Return (X, Y) of the center of cell containing provided text 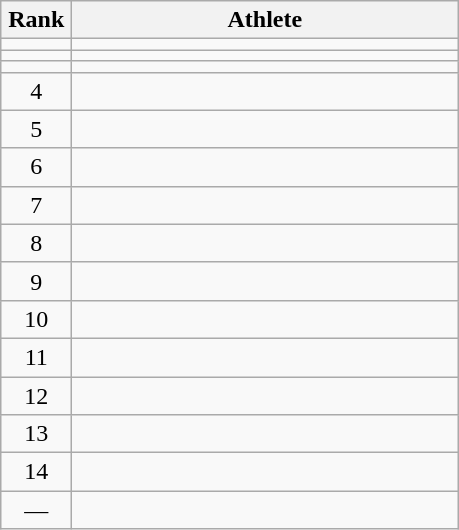
6 (36, 167)
— (36, 510)
14 (36, 472)
Athlete (265, 20)
9 (36, 281)
10 (36, 319)
7 (36, 205)
4 (36, 91)
11 (36, 357)
13 (36, 434)
12 (36, 395)
5 (36, 129)
8 (36, 243)
Rank (36, 20)
